Identify which cell holds the provided text, then report its (X, Y) central coordinate. 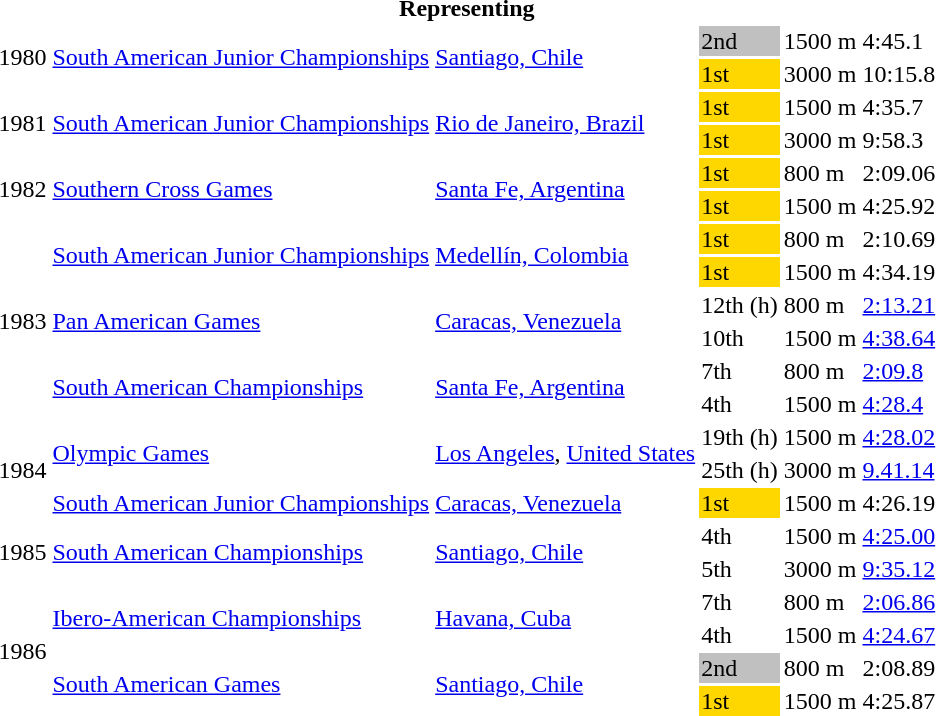
5th (740, 569)
19th (h) (740, 437)
Southern Cross Games (241, 190)
Los Angeles, United States (566, 454)
Olympic Games (241, 454)
Pan American Games (241, 322)
10th (740, 338)
25th (h) (740, 470)
Medellín, Colombia (566, 256)
Ibero-American Championships (241, 618)
Rio de Janeiro, Brazil (566, 124)
Havana, Cuba (566, 618)
12th (h) (740, 305)
South American Games (241, 684)
